Return [X, Y] of the center of cell containing provided text 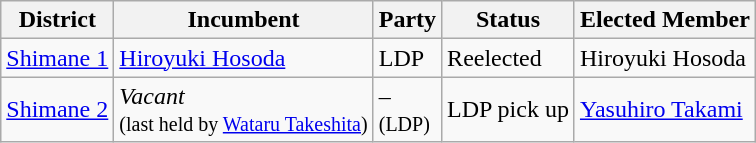
–(LDP) [407, 110]
Incumbent [244, 20]
Shimane 1 [58, 58]
District [58, 20]
Shimane 2 [58, 110]
LDP pick up [508, 110]
Yasuhiro Takami [664, 110]
Party [407, 20]
Status [508, 20]
LDP [407, 58]
Elected Member [664, 20]
Reelected [508, 58]
Vacant(last held by Wataru Takeshita) [244, 110]
